Return [X, Y] of the center of cell containing provided text 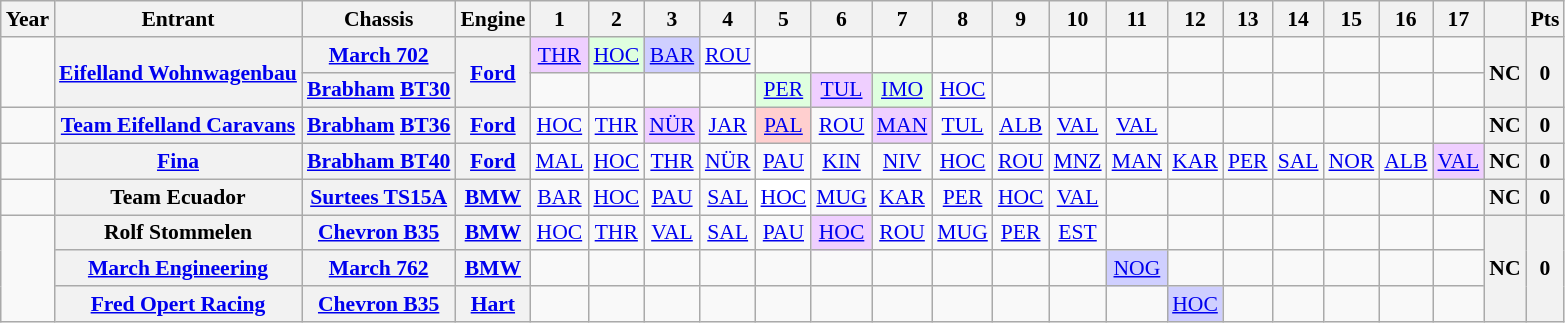
5 [784, 19]
Chassis [378, 19]
NIV [902, 162]
9 [1021, 19]
Entrant [178, 19]
14 [1298, 19]
MNZ [1078, 162]
Team Ecuador [178, 197]
Fina [178, 162]
IMO [902, 90]
Eifelland Wohnwagenbau [178, 72]
Rolf Stommelen [178, 233]
12 [1195, 19]
Surtees TS15A [378, 197]
JAR [728, 126]
NOG [1138, 269]
Brabham BT36 [378, 126]
March Engineering [178, 269]
10 [1078, 19]
15 [1351, 19]
Team Eifelland Caravans [178, 126]
Engine [492, 19]
1 [559, 19]
11 [1138, 19]
MAL [559, 162]
3 [672, 19]
Brabham BT30 [378, 90]
Pts [1546, 19]
Fred Opert Racing [178, 304]
13 [1248, 19]
4 [728, 19]
March 702 [378, 55]
Brabham BT40 [378, 162]
NOR [1351, 162]
Year [28, 19]
8 [962, 19]
17 [1459, 19]
PAL [784, 126]
6 [842, 19]
7 [902, 19]
KIN [842, 162]
16 [1406, 19]
EST [1078, 233]
March 762 [378, 269]
Hart [492, 304]
2 [616, 19]
